Capture the cell that displays the provided text and extract its (X, Y) central coordinate. 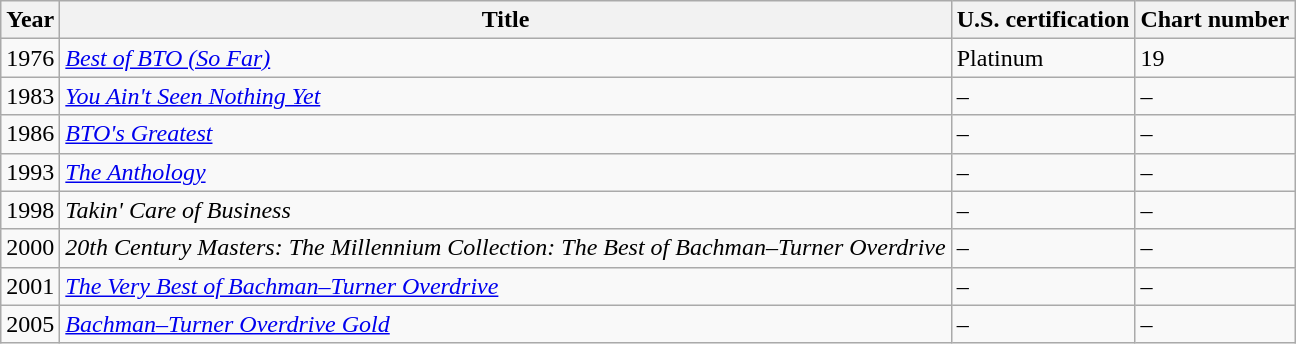
1998 (30, 210)
The Very Best of Bachman–Turner Overdrive (506, 286)
Year (30, 20)
1986 (30, 134)
1993 (30, 172)
BTO's Greatest (506, 134)
Platinum (1043, 58)
2001 (30, 286)
19 (1215, 58)
Takin' Care of Business (506, 210)
Bachman–Turner Overdrive Gold (506, 324)
You Ain't Seen Nothing Yet (506, 96)
Best of BTO (So Far) (506, 58)
The Anthology (506, 172)
1983 (30, 96)
1976 (30, 58)
Chart number (1215, 20)
2000 (30, 248)
Title (506, 20)
20th Century Masters: The Millennium Collection: The Best of Bachman–Turner Overdrive (506, 248)
2005 (30, 324)
U.S. certification (1043, 20)
